Identify which cell holds the provided text, then report its (X, Y) central coordinate. 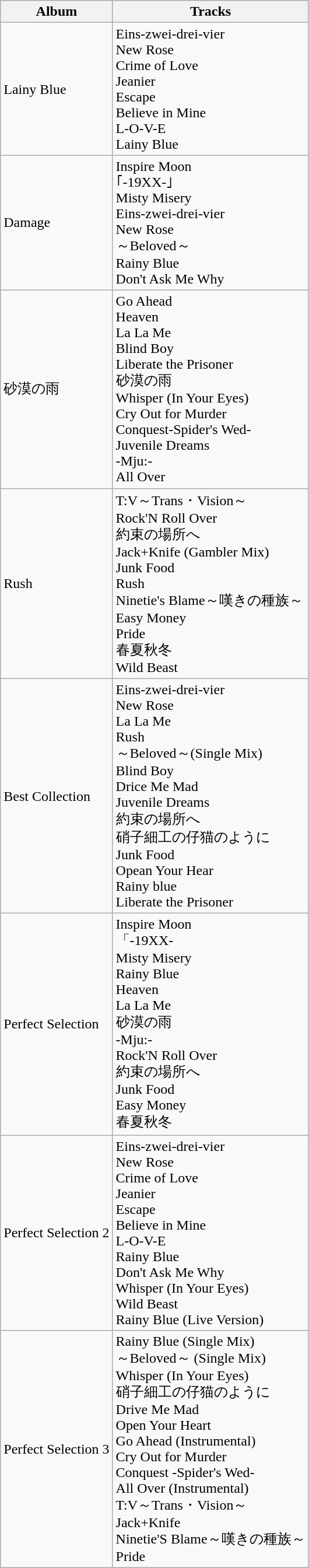
T:V～Trans・Vision～Rock'N Roll Over約束の場所へJack+Knife (Gambler Mix)Junk FoodRushNinetie's Blame～嘆きの種族～Easy MoneyPride春夏秋冬Wild Beast (210, 583)
Perfect Selection (57, 1024)
Perfect Selection 2 (57, 1233)
Go AheadHeavenLa La MeBlind BoyLiberate the Prisoner砂漠の雨Whisper (In Your Eyes)Cry Out for MurderConquest-Spider's Wed-Juvenile Dreams-Mju:-All Over (210, 389)
Inspire Moon｢-19XX-｣Misty MiseryEins-zwei-drei-vierNew Rose～Beloved～Rainy BlueDon't Ask Me Why (210, 223)
Inspire Moon「-19XX-Misty MiseryRainy BlueHeavenLa La Me砂漠の雨-Mju:-Rock'N Roll Over約束の場所へJunk FoodEasy Money春夏秋冬 (210, 1024)
Best Collection (57, 796)
Lainy Blue (57, 89)
Perfect Selection 3 (57, 1449)
Rush (57, 583)
Tracks (210, 12)
Eins-zwei-drei-vierNew RoseCrime of LoveJeanierEscapeBelieve in MineL-O-V-ELainy Blue (210, 89)
Album (57, 12)
Damage (57, 223)
砂漠の雨 (57, 389)
